For the text-containing cell, return its midpoint in [x, y] coordinate format. 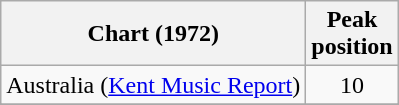
Peakposition [352, 34]
Chart (1972) [154, 34]
Australia (Kent Music Report) [154, 85]
10 [352, 85]
